Detect which cell encompasses the target text, then output its (x, y) center coordinate. 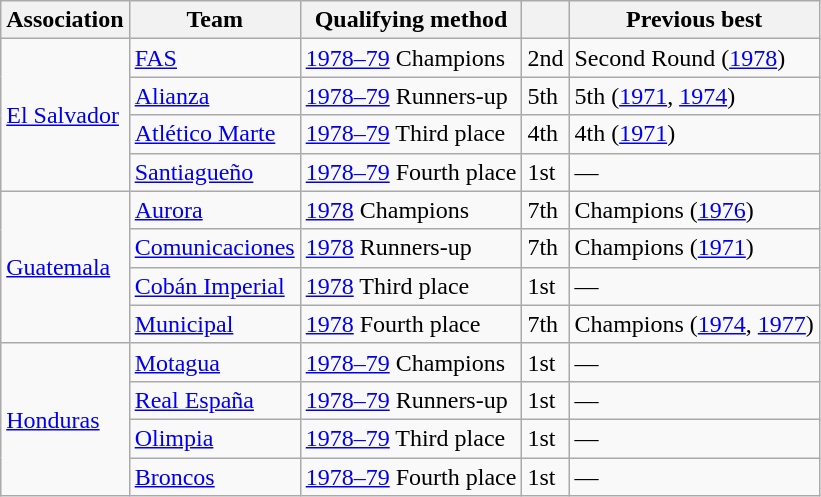
Honduras (65, 419)
El Salvador (65, 115)
2nd (546, 58)
Santiagueño (214, 172)
4th (1971) (694, 134)
Municipal (214, 324)
Association (65, 20)
Champions (1971) (694, 248)
Atlético Marte (214, 134)
1978 Runners-up (411, 248)
5th (546, 96)
4th (546, 134)
1978 Champions (411, 210)
Previous best (694, 20)
Aurora (214, 210)
Comunicaciones (214, 248)
Champions (1976) (694, 210)
5th (1971, 1974) (694, 96)
1978 Fourth place (411, 324)
FAS (214, 58)
Motagua (214, 362)
Real España (214, 400)
Qualifying method (411, 20)
Olimpia (214, 438)
Alianza (214, 96)
Cobán Imperial (214, 286)
Second Round (1978) (694, 58)
1978 Third place (411, 286)
Broncos (214, 477)
Champions (1974, 1977) (694, 324)
Guatemala (65, 267)
Team (214, 20)
